Return the (X, Y) coordinate for the center point of the cell that contains the specified text.  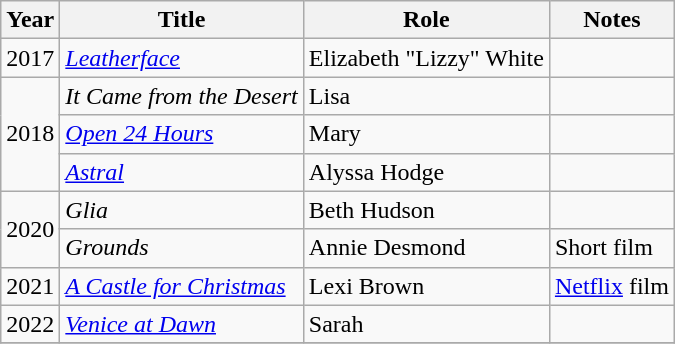
Glia (182, 210)
Beth Hudson (426, 210)
Sarah (426, 324)
Astral (182, 172)
Mary (426, 134)
Short film (612, 248)
Elizabeth "Lizzy" White (426, 58)
2021 (30, 286)
Netflix film (612, 286)
Notes (612, 20)
Annie Desmond (426, 248)
Lexi Brown (426, 286)
Venice at Dawn (182, 324)
It Came from the Desert (182, 96)
Title (182, 20)
A Castle for Christmas (182, 286)
Lisa (426, 96)
2022 (30, 324)
Grounds (182, 248)
Year (30, 20)
Open 24 Hours (182, 134)
2017 (30, 58)
Role (426, 20)
Alyssa Hodge (426, 172)
2020 (30, 229)
2018 (30, 134)
Leatherface (182, 58)
